For the text-containing cell, return its midpoint in (x, y) coordinate format. 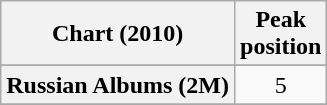
5 (281, 85)
Peakposition (281, 34)
Chart (2010) (118, 34)
Russian Albums (2M) (118, 85)
